For the text-containing cell, return its midpoint in [x, y] coordinate format. 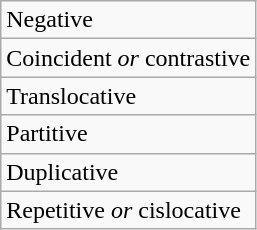
Repetitive or cislocative [128, 210]
Translocative [128, 96]
Negative [128, 20]
Partitive [128, 134]
Duplicative [128, 172]
Coincident or contrastive [128, 58]
